Output the [X, Y] coordinate of the center of the cell containing the given text.  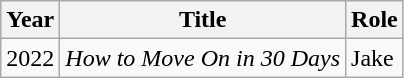
2022 [30, 58]
Role [375, 20]
Title [203, 20]
How to Move On in 30 Days [203, 58]
Jake [375, 58]
Year [30, 20]
